Identify which cell holds the provided text, then report its (x, y) central coordinate. 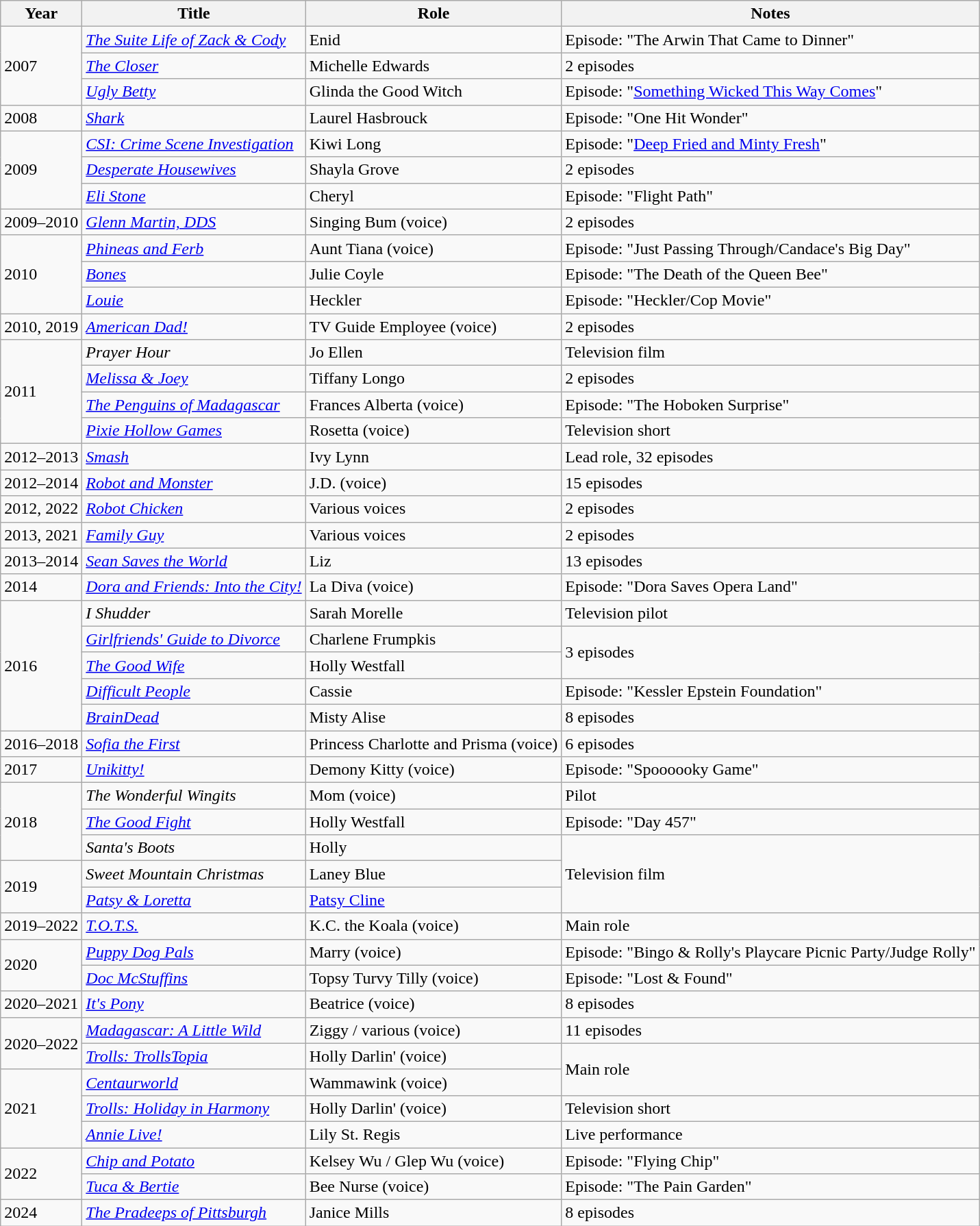
Title (194, 14)
2022 (41, 1174)
Episode: "Deep Fried and Minty Fresh" (770, 144)
Dora and Friends: Into the City! (194, 587)
Glinda the Good Witch (434, 92)
Phineas and Ferb (194, 248)
Family Guy (194, 535)
Puppy Dog Pals (194, 952)
CSI: Crime Scene Investigation (194, 144)
Heckler (434, 300)
Mom (voice) (434, 796)
Episode: "Something Wicked This Way Comes" (770, 92)
Julie Coyle (434, 274)
2016–2018 (41, 743)
2024 (41, 1213)
2014 (41, 587)
Doc McStuffins (194, 978)
Wammawink (voice) (434, 1082)
Shark (194, 118)
Centaurworld (194, 1082)
Jo Ellen (434, 353)
15 episodes (770, 483)
2020 (41, 965)
2012–2013 (41, 457)
Laurel Hasbrouck (434, 118)
J.D. (voice) (434, 483)
Sean Saves the World (194, 561)
Kiwi Long (434, 144)
Episode: "Just Passing Through/Candace's Big Day" (770, 248)
Patsy & Loretta (194, 900)
2017 (41, 770)
Aunt Tiana (voice) (434, 248)
Misty Alise (434, 717)
2010, 2019 (41, 327)
Episode: "Flying Chip" (770, 1161)
11 episodes (770, 1030)
Sarah Morelle (434, 613)
2010 (41, 274)
Pilot (770, 796)
Ziggy / various (voice) (434, 1030)
The Good Wife (194, 665)
T.O.T.S. (194, 926)
The Suite Life of Zack & Cody (194, 40)
Charlene Frumpkis (434, 639)
Girlfriends' Guide to Divorce (194, 639)
I Shudder (194, 613)
Demony Kitty (voice) (434, 770)
Lead role, 32 episodes (770, 457)
2012, 2022 (41, 509)
Lily St. Regis (434, 1134)
TV Guide Employee (voice) (434, 327)
Laney Blue (434, 874)
Episode: "Flight Path" (770, 196)
2011 (41, 392)
2009–2010 (41, 222)
Kelsey Wu / Glep Wu (voice) (434, 1161)
Bee Nurse (voice) (434, 1187)
Eli Stone (194, 196)
Notes (770, 14)
2020–2021 (41, 1004)
Tuca & Bertie (194, 1187)
2020–2022 (41, 1043)
Episode: "The Pain Garden" (770, 1187)
BrainDead (194, 717)
Trolls: TrollsTopia (194, 1056)
Episode: "Kessler Epstein Foundation" (770, 691)
2008 (41, 118)
Beatrice (voice) (434, 1004)
Robot and Monster (194, 483)
The Penguins of Madagascar (194, 405)
6 episodes (770, 743)
Cheryl (434, 196)
2012–2014 (41, 483)
Live performance (770, 1134)
Topsy Turvy Tilly (voice) (434, 978)
Liz (434, 561)
2007 (41, 66)
Episode: "The Arwin That Came to Dinner" (770, 40)
The Pradeeps of Pittsburgh (194, 1213)
2013–2014 (41, 561)
Episode: "Heckler/Cop Movie" (770, 300)
Role (434, 14)
2013, 2021 (41, 535)
Episode: "The Hoboken Surprise" (770, 405)
2021 (41, 1108)
La Diva (voice) (434, 587)
2016 (41, 665)
Episode: "The Death of the Queen Bee" (770, 274)
Shayla Grove (434, 170)
2018 (41, 822)
Annie Live! (194, 1134)
Janice Mills (434, 1213)
Episode: "One Hit Wonder" (770, 118)
Marry (voice) (434, 952)
2019–2022 (41, 926)
Tiffany Longo (434, 379)
Santa's Boots (194, 848)
Melissa & Joey (194, 379)
Trolls: Holiday in Harmony (194, 1108)
American Dad! (194, 327)
Princess Charlotte and Prisma (voice) (434, 743)
13 episodes (770, 561)
Episode: "Spoooooky Game" (770, 770)
Madagascar: A Little Wild (194, 1030)
2019 (41, 887)
Episode: "Lost & Found" (770, 978)
Sofia the First (194, 743)
Holly (434, 848)
K.C. the Koala (voice) (434, 926)
Chip and Potato (194, 1161)
Singing Bum (voice) (434, 222)
3 episodes (770, 652)
The Closer (194, 66)
Cassie (434, 691)
Episode: "Bingo & Rolly's Playcare Picnic Party/Judge Rolly" (770, 952)
The Wonderful Wingits (194, 796)
Prayer Hour (194, 353)
It's Pony (194, 1004)
Ugly Betty (194, 92)
Robot Chicken (194, 509)
Glenn Martin, DDS (194, 222)
Television pilot (770, 613)
Patsy Cline (434, 900)
Frances Alberta (voice) (434, 405)
Pixie Hollow Games (194, 431)
Bones (194, 274)
Episode: "Day 457" (770, 822)
Desperate Housewives (194, 170)
Michelle Edwards (434, 66)
Difficult People (194, 691)
The Good Fight (194, 822)
Episode: "Dora Saves Opera Land" (770, 587)
Louie (194, 300)
Ivy Lynn (434, 457)
Enid (434, 40)
Year (41, 14)
Unikitty! (194, 770)
Sweet Mountain Christmas (194, 874)
Smash (194, 457)
2009 (41, 170)
Rosetta (voice) (434, 431)
